Determine the (X, Y) coordinate at the center of the cell enclosing the given text.  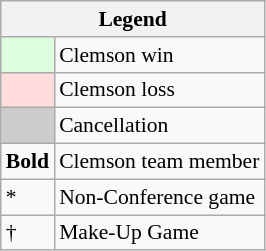
Clemson loss (159, 90)
Clemson team member (159, 162)
Bold (28, 162)
† (28, 233)
* (28, 197)
Make-Up Game (159, 233)
Cancellation (159, 126)
Clemson win (159, 55)
Non-Conference game (159, 197)
Legend (133, 19)
